Output the (X, Y) coordinate of the center of the cell containing the given text.  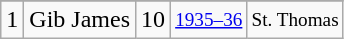
St. Thomas (295, 20)
1935–36 (209, 20)
10 (154, 20)
1 (12, 20)
Gib James (80, 20)
